Detect which cell encompasses the target text, then output its [X, Y] center coordinate. 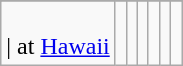
| at Hawaii [58, 34]
